Provide the (x, y) coordinate of the cell's center where the given text is located.  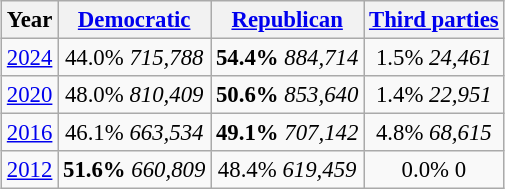
46.1% 663,534 (134, 133)
44.0% 715,788 (134, 58)
51.6% 660,809 (134, 170)
2012 (30, 170)
1.4% 22,951 (434, 95)
Republican (288, 20)
54.4% 884,714 (288, 58)
48.0% 810,409 (134, 95)
4.8% 68,615 (434, 133)
Democratic (134, 20)
2020 (30, 95)
1.5% 24,461 (434, 58)
49.1% 707,142 (288, 133)
48.4% 619,459 (288, 170)
2024 (30, 58)
Year (30, 20)
0.0% 0 (434, 170)
50.6% 853,640 (288, 95)
Third parties (434, 20)
2016 (30, 133)
